Return the (x, y) coordinate for the center point of the cell that contains the specified text.  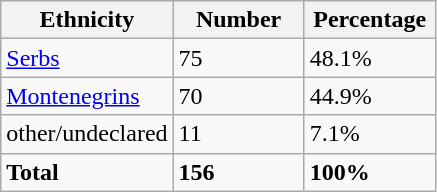
156 (238, 172)
Total (87, 172)
other/undeclared (87, 134)
Percentage (370, 20)
48.1% (370, 58)
44.9% (370, 96)
7.1% (370, 134)
11 (238, 134)
70 (238, 96)
Montenegrins (87, 96)
Ethnicity (87, 20)
75 (238, 58)
Serbs (87, 58)
Number (238, 20)
100% (370, 172)
